Capture the cell that displays the provided text and extract its (X, Y) central coordinate. 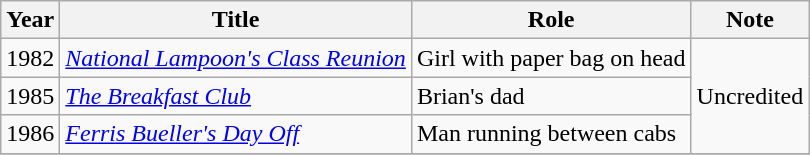
Man running between cabs (551, 134)
Title (236, 20)
Ferris Bueller's Day Off (236, 134)
The Breakfast Club (236, 96)
Role (551, 20)
1986 (30, 134)
1985 (30, 96)
National Lampoon's Class Reunion (236, 58)
1982 (30, 58)
Girl with paper bag on head (551, 58)
Brian's dad (551, 96)
Note (750, 20)
Uncredited (750, 96)
Year (30, 20)
